Provide the [X, Y] coordinate of the cell's center where the given text is located.  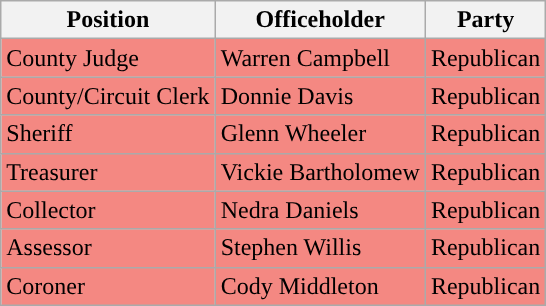
Sheriff [108, 134]
County/Circuit Clerk [108, 96]
Officeholder [320, 20]
Cody Middleton [320, 286]
Donnie Davis [320, 96]
Collector [108, 210]
Party [485, 20]
Stephen Willis [320, 248]
Warren Campbell [320, 58]
Coroner [108, 286]
Glenn Wheeler [320, 134]
County Judge [108, 58]
Vickie Bartholomew [320, 172]
Nedra Daniels [320, 210]
Assessor [108, 248]
Position [108, 20]
Treasurer [108, 172]
